Provide the [x, y] coordinate of the cell's center where the given text is located.  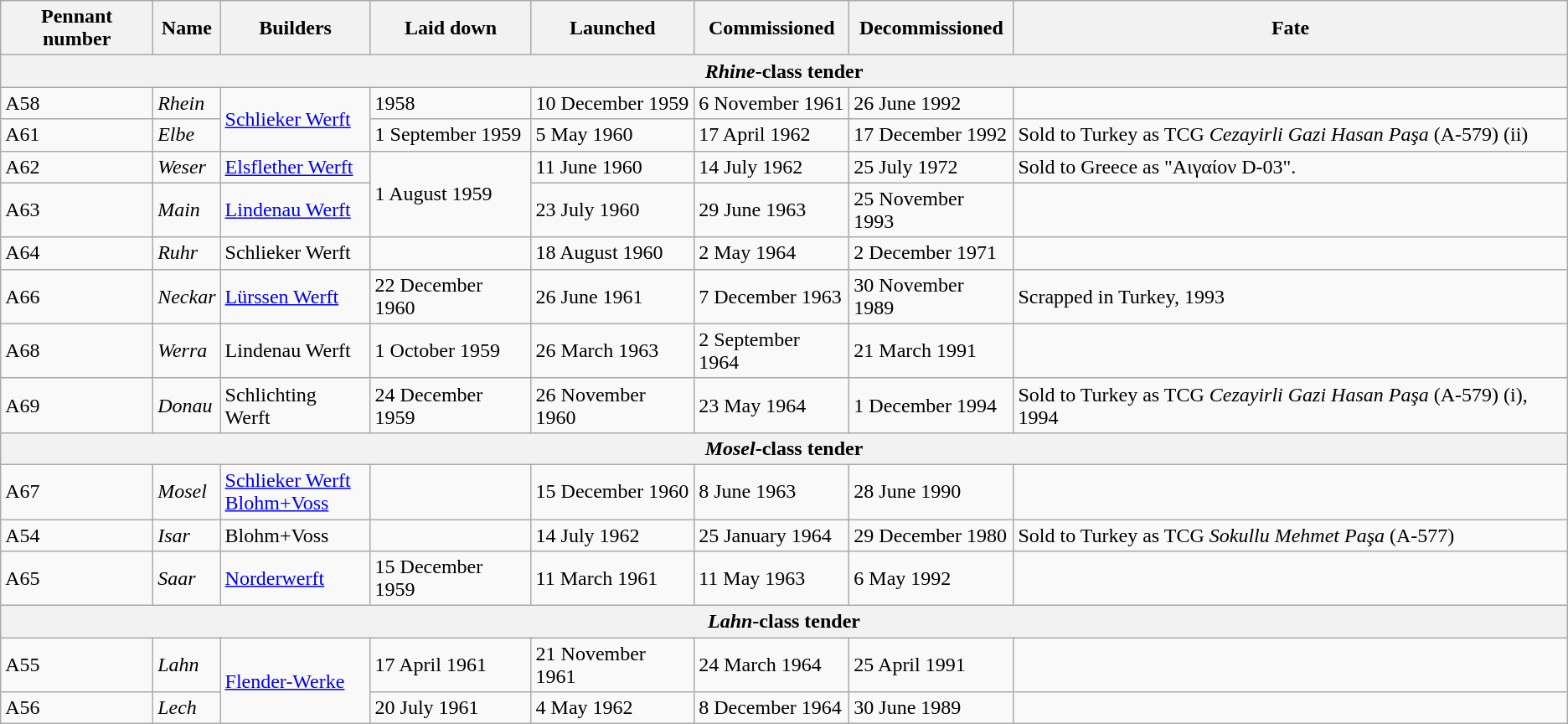
A62 [77, 167]
Neckar [187, 297]
Sold to Turkey as TCG Sokullu Mehmet Paşa (A-577) [1290, 535]
Fate [1290, 28]
Elsflether Werft [295, 167]
A63 [77, 209]
Flender-Werke [295, 680]
Lürssen Werft [295, 297]
2 December 1971 [931, 253]
18 August 1960 [613, 253]
30 November 1989 [931, 297]
Blohm+Voss [295, 535]
15 December 1960 [613, 491]
A65 [77, 578]
1 December 1994 [931, 406]
Lahn-class tender [784, 622]
Decommissioned [931, 28]
A61 [77, 135]
A64 [77, 253]
A67 [77, 491]
29 June 1963 [772, 209]
21 March 1991 [931, 350]
Lahn [187, 665]
Ruhr [187, 253]
8 December 1964 [772, 708]
5 May 1960 [613, 135]
7 December 1963 [772, 297]
17 April 1962 [772, 135]
1 August 1959 [451, 194]
25 April 1991 [931, 665]
A66 [77, 297]
29 December 1980 [931, 535]
A68 [77, 350]
Pennant number [77, 28]
Rhein [187, 103]
Weser [187, 167]
23 May 1964 [772, 406]
25 January 1964 [772, 535]
Werra [187, 350]
Sold to Turkey as TCG Cezayirli Gazi Hasan Paşa (A-579) (ii) [1290, 135]
2 May 1964 [772, 253]
Schlichting Werft [295, 406]
11 March 1961 [613, 578]
Name [187, 28]
28 June 1990 [931, 491]
Rhine-class tender [784, 71]
A55 [77, 665]
Donau [187, 406]
6 May 1992 [931, 578]
15 December 1959 [451, 578]
26 June 1992 [931, 103]
Scrapped in Turkey, 1993 [1290, 297]
8 June 1963 [772, 491]
Main [187, 209]
A69 [77, 406]
A56 [77, 708]
Saar [187, 578]
Isar [187, 535]
Sold to Greece as "Αιγαίον D-03". [1290, 167]
1 September 1959 [451, 135]
Sold to Turkey as TCG Cezayirli Gazi Hasan Paşa (A-579) (i), 1994 [1290, 406]
25 November 1993 [931, 209]
20 July 1961 [451, 708]
Mosel [187, 491]
Commissioned [772, 28]
Norderwerft [295, 578]
24 March 1964 [772, 665]
Laid down [451, 28]
6 November 1961 [772, 103]
26 November 1960 [613, 406]
Builders [295, 28]
11 May 1963 [772, 578]
4 May 1962 [613, 708]
Elbe [187, 135]
21 November 1961 [613, 665]
23 July 1960 [613, 209]
26 June 1961 [613, 297]
Launched [613, 28]
25 July 1972 [931, 167]
1958 [451, 103]
26 March 1963 [613, 350]
22 December 1960 [451, 297]
17 April 1961 [451, 665]
24 December 1959 [451, 406]
A58 [77, 103]
10 December 1959 [613, 103]
2 September 1964 [772, 350]
17 December 1992 [931, 135]
A54 [77, 535]
Schlieker WerftBlohm+Voss [295, 491]
Mosel-class tender [784, 448]
1 October 1959 [451, 350]
Lech [187, 708]
30 June 1989 [931, 708]
11 June 1960 [613, 167]
